Scan for the cell matching the given text and deliver its (x, y) coordinate at center. 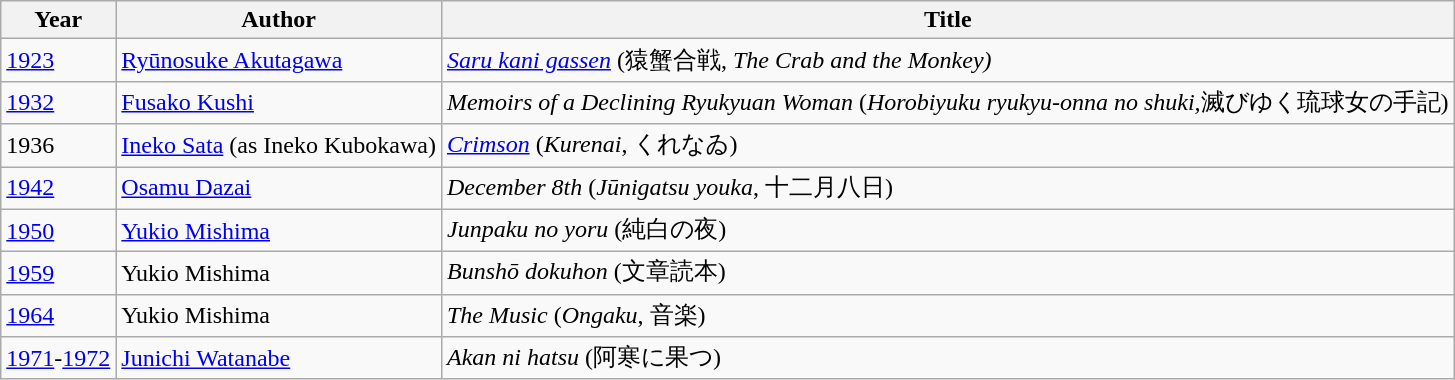
Author (279, 20)
Junichi Watanabe (279, 358)
1942 (58, 188)
December 8th (Jūnigatsu youka, 十二月八日) (948, 188)
Year (58, 20)
Junpaku no yoru (純白の夜) (948, 230)
Fusako Kushi (279, 102)
1932 (58, 102)
Bunshō dokuhon (文章読本) (948, 274)
The Music (Ongaku, 音楽) (948, 316)
Osamu Dazai (279, 188)
1936 (58, 146)
Ryūnosuke Akutagawa (279, 60)
Akan ni hatsu (阿寒に果つ) (948, 358)
1971-1972 (58, 358)
1923 (58, 60)
1964 (58, 316)
Crimson (Kurenai, くれなゐ) (948, 146)
1959 (58, 274)
Title (948, 20)
Memoirs of a Declining Ryukyuan Woman (Horobiyuku ryukyu-onna no shuki,滅びゆく琉球女の手記) (948, 102)
1950 (58, 230)
Saru kani gassen (猿蟹合戦, The Crab and the Monkey) (948, 60)
Ineko Sata (as Ineko Kubokawa) (279, 146)
